Extract the [X, Y] coordinate from the center of the cell holding the provided text.  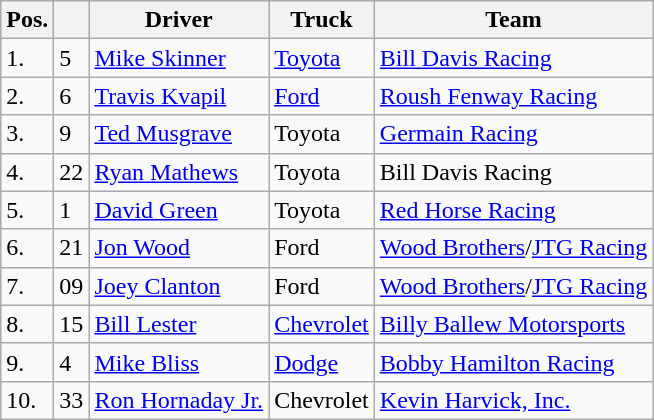
Ted Musgrave [179, 134]
6. [28, 248]
Ron Hornaday Jr. [179, 400]
Bill Lester [179, 324]
Billy Ballew Motorsports [513, 324]
9. [28, 362]
Roush Fenway Racing [513, 96]
33 [72, 400]
3. [28, 134]
5 [72, 58]
David Green [179, 210]
21 [72, 248]
22 [72, 172]
Joey Clanton [179, 286]
6 [72, 96]
Travis Kvapil [179, 96]
Mike Skinner [179, 58]
2. [28, 96]
Jon Wood [179, 248]
Germain Racing [513, 134]
10. [28, 400]
Pos. [28, 20]
1. [28, 58]
Ryan Mathews [179, 172]
Dodge [322, 362]
5. [28, 210]
8. [28, 324]
4. [28, 172]
Driver [179, 20]
Bobby Hamilton Racing [513, 362]
09 [72, 286]
Team [513, 20]
9 [72, 134]
7. [28, 286]
Truck [322, 20]
Mike Bliss [179, 362]
4 [72, 362]
Kevin Harvick, Inc. [513, 400]
Red Horse Racing [513, 210]
15 [72, 324]
1 [72, 210]
